Capture the cell that displays the provided text and extract its (x, y) central coordinate. 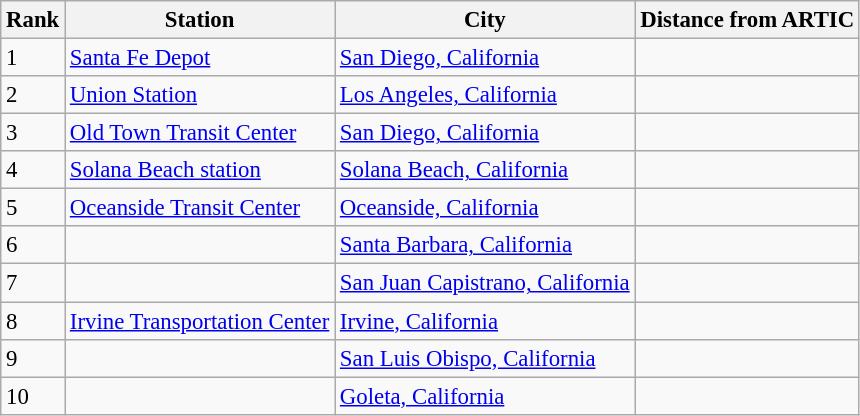
Solana Beach, California (485, 170)
Santa Fe Depot (200, 58)
Santa Barbara, California (485, 245)
San Luis Obispo, California (485, 358)
Oceanside, California (485, 208)
Goleta, California (485, 396)
4 (33, 170)
Irvine Transportation Center (200, 321)
Union Station (200, 95)
Solana Beach station (200, 170)
San Juan Capistrano, California (485, 283)
3 (33, 133)
Station (200, 20)
6 (33, 245)
2 (33, 95)
7 (33, 283)
Irvine, California (485, 321)
City (485, 20)
10 (33, 396)
Oceanside Transit Center (200, 208)
Rank (33, 20)
Old Town Transit Center (200, 133)
5 (33, 208)
8 (33, 321)
Distance from ARTIC (748, 20)
Los Angeles, California (485, 95)
9 (33, 358)
1 (33, 58)
